Extract the [x, y] coordinate from the center of the cell holding the provided text.  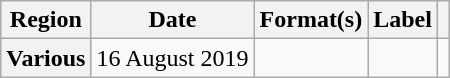
Various [46, 58]
16 August 2019 [172, 58]
Region [46, 20]
Label [403, 20]
Format(s) [311, 20]
Date [172, 20]
